Output the (X, Y) coordinate of the center of the cell containing the given text.  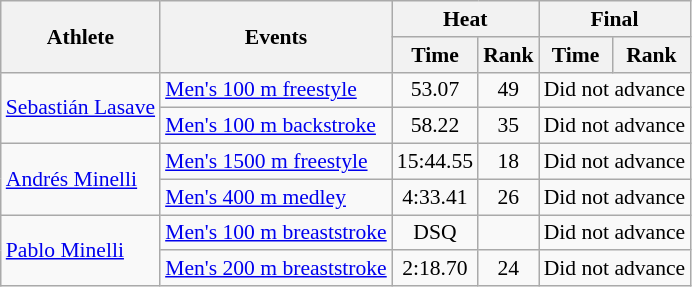
Heat (466, 19)
Athlete (80, 36)
Men's 1500 m freestyle (276, 162)
15:44.55 (435, 162)
Sebastián Lasave (80, 108)
2:18.70 (435, 269)
4:33.41 (435, 197)
Events (276, 36)
Men's 100 m breaststroke (276, 233)
58.22 (435, 126)
18 (508, 162)
Pablo Minelli (80, 250)
26 (508, 197)
Men's 100 m freestyle (276, 90)
Final (615, 19)
24 (508, 269)
49 (508, 90)
DSQ (435, 233)
35 (508, 126)
53.07 (435, 90)
Men's 100 m backstroke (276, 126)
Men's 200 m breaststroke (276, 269)
Men's 400 m medley (276, 197)
Andrés Minelli (80, 180)
